Extract the [X, Y] coordinate from the center of the cell holding the provided text.  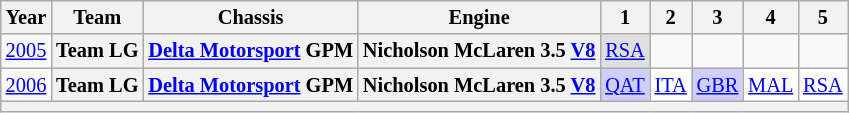
2 [671, 17]
4 [770, 17]
5 [822, 17]
Engine [479, 17]
MAL [770, 85]
ITA [671, 85]
Year [26, 17]
GBR [718, 85]
Chassis [250, 17]
2006 [26, 85]
Team [97, 17]
3 [718, 17]
2005 [26, 51]
QAT [624, 85]
1 [624, 17]
